Provide the [x, y] coordinate of the cell's center where the given text is located.  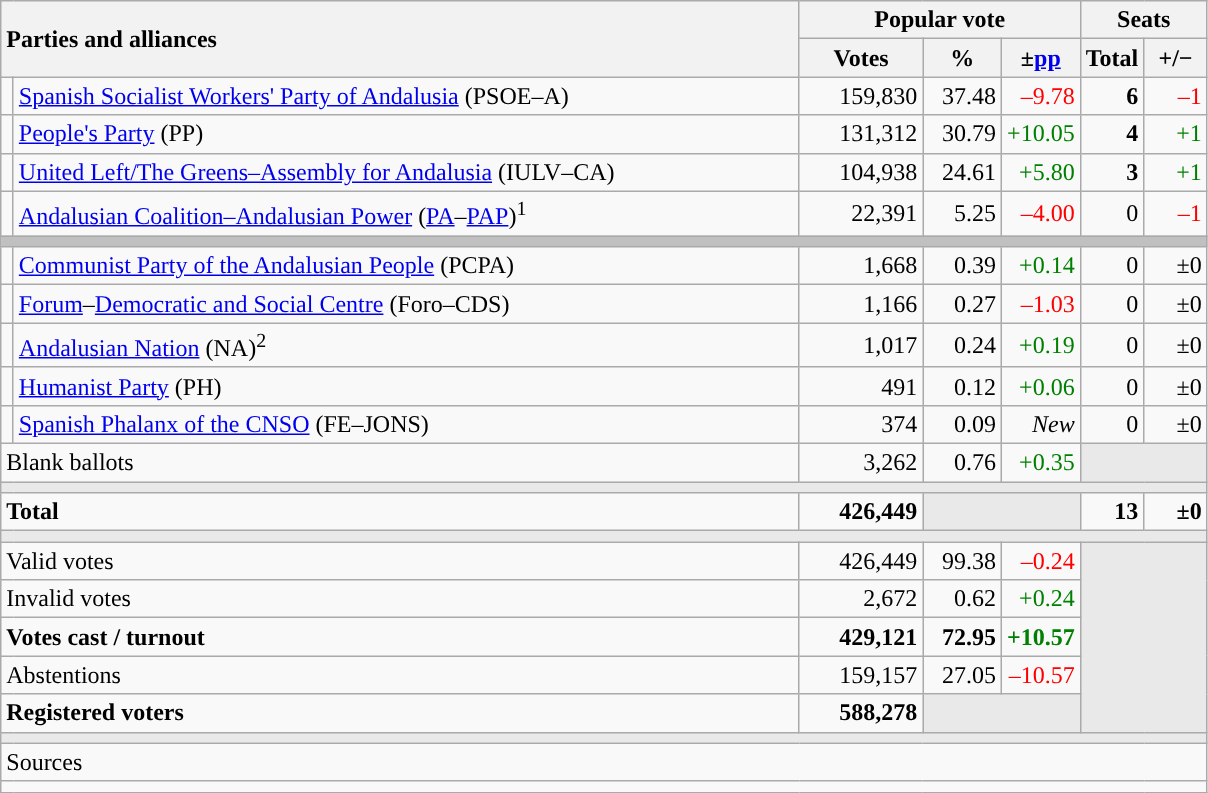
6 [1112, 96]
24.61 [962, 172]
Andalusian Coalition–Andalusian Power (PA–PAP)1 [406, 214]
+0.19 [1040, 346]
3,262 [861, 462]
Popular vote [940, 20]
Spanish Phalanx of the CNSO (FE–JONS) [406, 424]
+10.05 [1040, 134]
159,830 [861, 96]
–0.24 [1040, 561]
+5.80 [1040, 172]
588,278 [861, 713]
374 [861, 424]
Registered voters [400, 713]
People's Party (PP) [406, 134]
0.62 [962, 599]
United Left/The Greens–Assembly for Andalusia (IULV–CA) [406, 172]
131,312 [861, 134]
4 [1112, 134]
429,121 [861, 637]
–1.03 [1040, 304]
±pp [1040, 58]
3 [1112, 172]
27.05 [962, 675]
Humanist Party (PH) [406, 386]
New [1040, 424]
+/− [1176, 58]
Forum–Democratic and Social Centre (Foro–CDS) [406, 304]
0.76 [962, 462]
–4.00 [1040, 214]
Votes [861, 58]
1,017 [861, 346]
+10.57 [1040, 637]
Abstentions [400, 675]
159,157 [861, 675]
Valid votes [400, 561]
0.27 [962, 304]
+0.14 [1040, 266]
0.39 [962, 266]
Spanish Socialist Workers' Party of Andalusia (PSOE–A) [406, 96]
–10.57 [1040, 675]
Votes cast / turnout [400, 637]
0.24 [962, 346]
Invalid votes [400, 599]
22,391 [861, 214]
+0.06 [1040, 386]
2,672 [861, 599]
% [962, 58]
104,938 [861, 172]
Andalusian Nation (NA)2 [406, 346]
72.95 [962, 637]
–9.78 [1040, 96]
+0.35 [1040, 462]
30.79 [962, 134]
0.12 [962, 386]
Seats [1144, 20]
13 [1112, 512]
Communist Party of the Andalusian People (PCPA) [406, 266]
1,668 [861, 266]
37.48 [962, 96]
99.38 [962, 561]
0.09 [962, 424]
Sources [604, 762]
Blank ballots [400, 462]
491 [861, 386]
1,166 [861, 304]
Parties and alliances [400, 39]
5.25 [962, 214]
+0.24 [1040, 599]
